Scan for the cell matching the given text and deliver its [X, Y] coordinate at center. 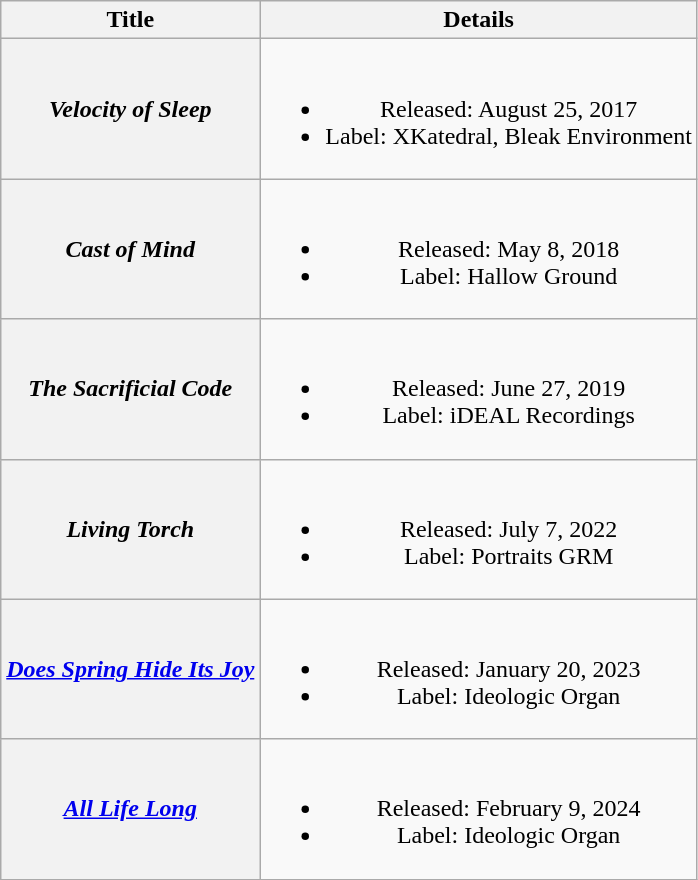
Living Torch [130, 529]
Released: February 9, 2024Label: Ideologic Organ [479, 809]
Details [479, 20]
Released: May 8, 2018Label: Hallow Ground [479, 249]
The Sacrificial Code [130, 389]
Released: January 20, 2023Label: Ideologic Organ [479, 669]
Title [130, 20]
Released: August 25, 2017Label: XKatedral, Bleak Environment [479, 109]
All Life Long [130, 809]
Released: June 27, 2019Label: iDEAL Recordings [479, 389]
Released: July 7, 2022Label: Portraits GRM [479, 529]
Velocity of Sleep [130, 109]
Does Spring Hide Its Joy [130, 669]
Cast of Mind [130, 249]
